Pinpoint the cell where the given text exists, returning its (x, y) midpoint coordinate. 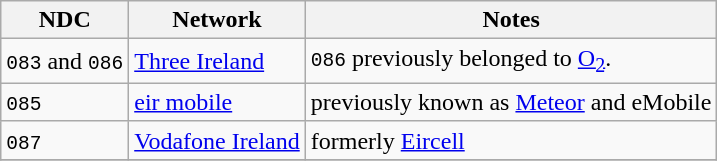
NDC (65, 20)
eir mobile (218, 102)
085 (65, 102)
083 and 086 (65, 61)
Three Ireland (218, 61)
formerly Eircell (511, 140)
087 (65, 140)
Notes (511, 20)
086 previously belonged to O2. (511, 61)
previously known as Meteor and eMobile (511, 102)
Network (218, 20)
Vodafone Ireland (218, 140)
